Pinpoint the cell where the given text exists, returning its [x, y] midpoint coordinate. 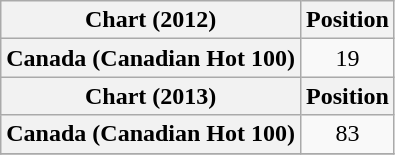
83 [348, 134]
Chart (2013) [151, 96]
Chart (2012) [151, 20]
19 [348, 58]
